Locate the cell with the specified text and output its [x, y] center coordinate. 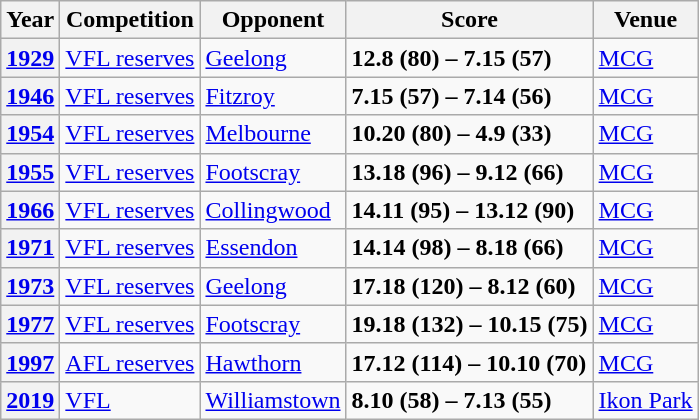
Competition [130, 20]
Collingwood [273, 210]
Score [470, 20]
1971 [30, 248]
Year [30, 20]
14.11 (95) – 13.12 (90) [470, 210]
1973 [30, 286]
AFL reserves [130, 362]
1955 [30, 172]
Melbourne [273, 134]
1929 [30, 58]
17.18 (120) – 8.12 (60) [470, 286]
14.14 (98) – 8.18 (66) [470, 248]
1966 [30, 210]
1954 [30, 134]
17.12 (114) – 10.10 (70) [470, 362]
13.18 (96) – 9.12 (66) [470, 172]
10.20 (80) – 4.9 (33) [470, 134]
Hawthorn [273, 362]
Fitzroy [273, 96]
19.18 (132) – 10.15 (75) [470, 324]
7.15 (57) – 7.14 (56) [470, 96]
VFL [130, 400]
Williamstown [273, 400]
1946 [30, 96]
Ikon Park [646, 400]
Venue [646, 20]
Essendon [273, 248]
1997 [30, 362]
12.8 (80) – 7.15 (57) [470, 58]
1977 [30, 324]
2019 [30, 400]
8.10 (58) – 7.13 (55) [470, 400]
Opponent [273, 20]
